Scan for the cell matching the given text and deliver its [X, Y] coordinate at center. 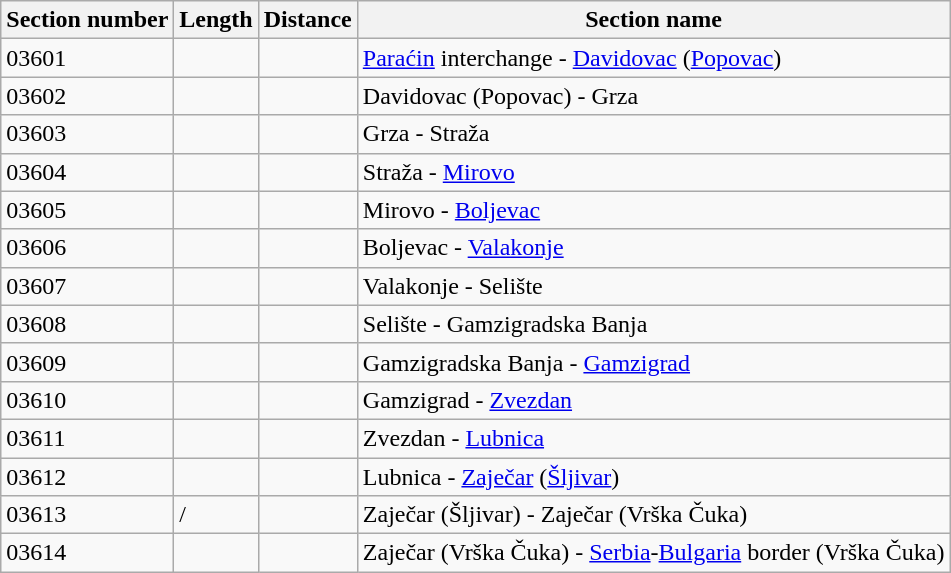
Zaječar (Vrška Čuka) - Serbia-Bulgaria border (Vrška Čuka) [654, 553]
Section number [88, 20]
Section name [654, 20]
Paraćin interchange - Davidovac (Popovac) [654, 58]
03605 [88, 210]
03602 [88, 96]
Zvezdan - Lubnica [654, 438]
Gamzigrad - Zvezdan [654, 400]
Gamzigradska Banja - Gamzigrad [654, 362]
03612 [88, 477]
Distance [308, 20]
03606 [88, 248]
03610 [88, 400]
03614 [88, 553]
Straža - Mirovo [654, 172]
03609 [88, 362]
03604 [88, 172]
03611 [88, 438]
Davidovac (Popovac) - Grza [654, 96]
03608 [88, 324]
Grza - Straža [654, 134]
Zaječar (Šljivar) - Zaječar (Vrška Čuka) [654, 515]
/ [216, 515]
03613 [88, 515]
Selište - Gamzigradska Banja [654, 324]
03607 [88, 286]
Boljevac - Valakonje [654, 248]
03601 [88, 58]
Length [216, 20]
Mirovo - Boljevac [654, 210]
03603 [88, 134]
Lubnica - Zaječar (Šljivar) [654, 477]
Valakonje - Selište [654, 286]
